Detect which cell encompasses the target text, then output its [X, Y] center coordinate. 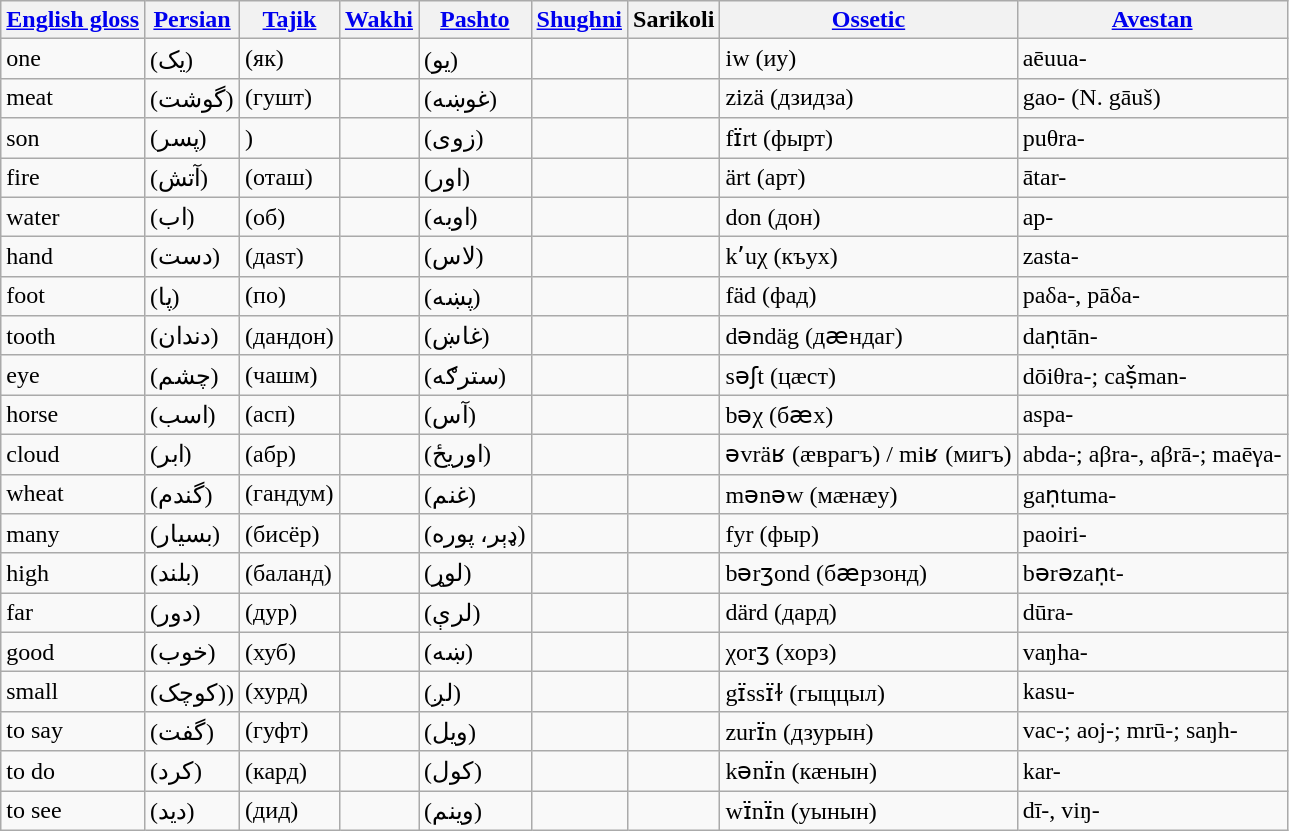
Avestan [1152, 20]
iw (иу) [868, 59]
(لږ) [474, 692]
(ښه) [474, 652]
(баланд) [290, 573]
(об) [290, 217]
(لرې) [474, 613]
fäd (фад) [868, 296]
(чашм) [290, 375]
(دندان) [192, 336]
(хуб) [290, 652]
(یک) [192, 59]
Shughni [579, 20]
high [73, 573]
abda-; aβra-, aβrā-; maēγa- [1152, 454]
(اب) [192, 217]
kənɪ̈n (кæнын) [868, 771]
dī-, viŋ- [1152, 810]
(زوی) [474, 138]
ātar- [1152, 178]
far [73, 613]
vac-; aoj-; mrū-; saŋh- [1152, 731]
(پسر) [192, 138]
gɪ̈ssɪ̈ɫ (гыццыл) [868, 692]
(дандон) [290, 336]
(гушт) [290, 98]
to do [73, 771]
vaŋha- [1152, 652]
bəχ (бӕх) [868, 415]
bərəzaṇt- [1152, 573]
Tajik [290, 20]
χorʒ (хорз) [868, 652]
gao- (N. gāuš) [1152, 98]
(غاښ) [474, 336]
Sarikoli [674, 20]
foot [73, 296]
(хурд) [290, 692]
ap- [1152, 217]
(по) [290, 296]
gaṇtuma- [1152, 494]
(پا) [192, 296]
wɪ̈nɪ̈n (уынын) [868, 810]
(ويل) [474, 731]
cloud [73, 454]
to say [73, 731]
(اسب) [192, 415]
kasu- [1152, 692]
(دور) [192, 613]
English gloss [73, 20]
(اور) [474, 178]
(گفت) [192, 731]
many [73, 534]
aēuua- [1152, 59]
(غنم) [474, 494]
(اوريځ) [474, 454]
(خوب) [192, 652]
(آس) [474, 415]
(бисёр) [290, 534]
(ډېر، پوره) [474, 534]
(кард) [290, 771]
dūra- [1152, 613]
kʼuχ (къух) [868, 257]
paoiri- [1152, 534]
horse [73, 415]
Wakhi [378, 20]
don (дон) [868, 217]
son [73, 138]
fɪ̈rt (фырт) [868, 138]
(سترګه) [474, 375]
one [73, 59]
(بسيار) [192, 534]
därd (дард) [868, 613]
zurɪ̈n (дзурын) [868, 731]
(غوښه) [474, 98]
mənəw (мæнæу) [868, 494]
tooth [73, 336]
(کوچک)) [192, 692]
ärt (арт) [868, 178]
(гуфт) [290, 731]
wheat [73, 494]
eye [73, 375]
Pashto [474, 20]
daṇtān- [1152, 336]
əvräʁ (æврагъ) / miʁ (мигъ) [868, 454]
fyr (фыр) [868, 534]
(آتش) [192, 178]
) [290, 138]
(асп) [290, 415]
(ابر) [192, 454]
zasta- [1152, 257]
(لاس) [474, 257]
(اوبه) [474, 217]
small [73, 692]
(дур) [290, 613]
səʃt (цæст) [868, 375]
meat [73, 98]
(дид) [290, 810]
hand [73, 257]
(оташ) [290, 178]
(даѕт) [290, 257]
good [73, 652]
(کرد) [192, 771]
bərʒond (бӕрзoнд) [868, 573]
puθra- [1152, 138]
(‍як) [290, 59]
Ossetic [868, 20]
(گوشت) [192, 98]
dəndäg (дӕндаг) [868, 336]
(ديد) [192, 810]
(گندم) [192, 494]
(لوړ) [474, 573]
water [73, 217]
(پښه) [474, 296]
Persian [192, 20]
aspa- [1152, 415]
(يو) [474, 59]
(гандум) [290, 494]
paδa-, pāδa- [1152, 296]
(абр) [290, 454]
kar- [1152, 771]
dōiθra-; caṣ̌man- [1152, 375]
(کول) [474, 771]
(وينم) [474, 810]
(چشم) [192, 375]
(بلند) [192, 573]
zizä (дзидза) [868, 98]
(دست) [192, 257]
to see [73, 810]
fire [73, 178]
